Search for the cell housing the specified text and yield its [X, Y] center coordinate. 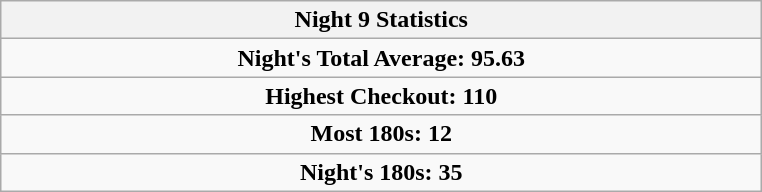
Night's 180s: 35 [382, 172]
Highest Checkout: 110 [382, 96]
Night 9 Statistics [382, 20]
Most 180s: 12 [382, 134]
Night's Total Average: 95.63 [382, 58]
